Identify which cell holds the provided text, then report its [X, Y] central coordinate. 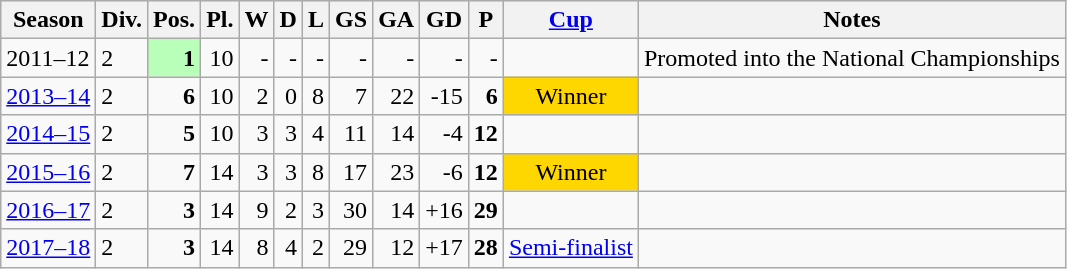
17 [352, 172]
5 [174, 134]
2014–15 [48, 134]
-6 [444, 172]
30 [352, 210]
Div. [122, 20]
1 [174, 58]
2015–16 [48, 172]
D [288, 20]
Promoted into the National Championships [852, 58]
Pos. [174, 20]
9 [256, 210]
Pl. [220, 20]
Semi-finalist [570, 248]
2016–17 [48, 210]
L [316, 20]
Cup [570, 20]
Notes [852, 20]
2017–18 [48, 248]
0 [288, 96]
-15 [444, 96]
23 [396, 172]
GD [444, 20]
+17 [444, 248]
-4 [444, 134]
22 [396, 96]
Season [48, 20]
11 [352, 134]
2013–14 [48, 96]
W [256, 20]
28 [486, 248]
GS [352, 20]
+16 [444, 210]
GA [396, 20]
2011–12 [48, 58]
P [486, 20]
